Return [X, Y] of the center of cell containing provided text 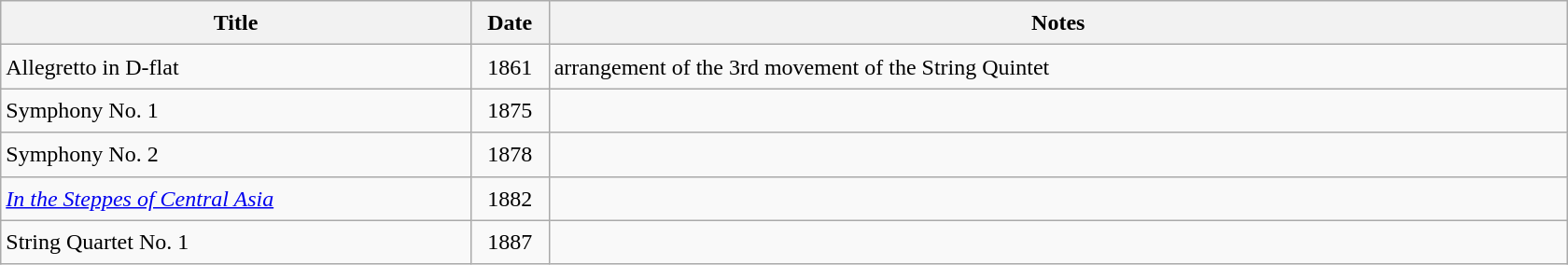
1861 [510, 67]
Symphony No. 2 [236, 155]
1878 [510, 155]
1882 [510, 198]
Notes [1058, 22]
Title [236, 22]
1887 [510, 243]
arrangement of the 3rd movement of the String Quintet [1058, 67]
String Quartet No. 1 [236, 243]
Allegretto in D-flat [236, 67]
Symphony No. 1 [236, 110]
Date [510, 22]
1875 [510, 110]
In the Steppes of Central Asia [236, 198]
